Return the (x, y) coordinate for the center point of the cell that contains the specified text.  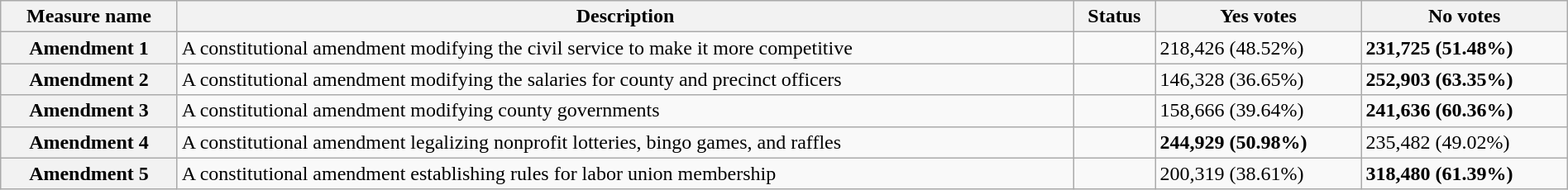
Measure name (89, 17)
Description (625, 17)
318,480 (61.39%) (1464, 173)
Amendment 1 (89, 48)
Amendment 3 (89, 111)
A constitutional amendment modifying county governments (625, 111)
Amendment 4 (89, 142)
No votes (1464, 17)
Amendment 5 (89, 173)
Amendment 2 (89, 79)
146,328 (36.65%) (1259, 79)
231,725 (51.48%) (1464, 48)
A constitutional amendment modifying the salaries for county and precinct officers (625, 79)
A constitutional amendment legalizing nonprofit lotteries, bingo games, and raffles (625, 142)
241,636 (60.36%) (1464, 111)
235,482 (49.02%) (1464, 142)
Yes votes (1259, 17)
A constitutional amendment establishing rules for labor union membership (625, 173)
244,929 (50.98%) (1259, 142)
200,319 (38.61%) (1259, 173)
252,903 (63.35%) (1464, 79)
158,666 (39.64%) (1259, 111)
218,426 (48.52%) (1259, 48)
Status (1115, 17)
A constitutional amendment modifying the civil service to make it more competitive (625, 48)
